Provide the [x, y] coordinate of the cell's center where the given text is located.  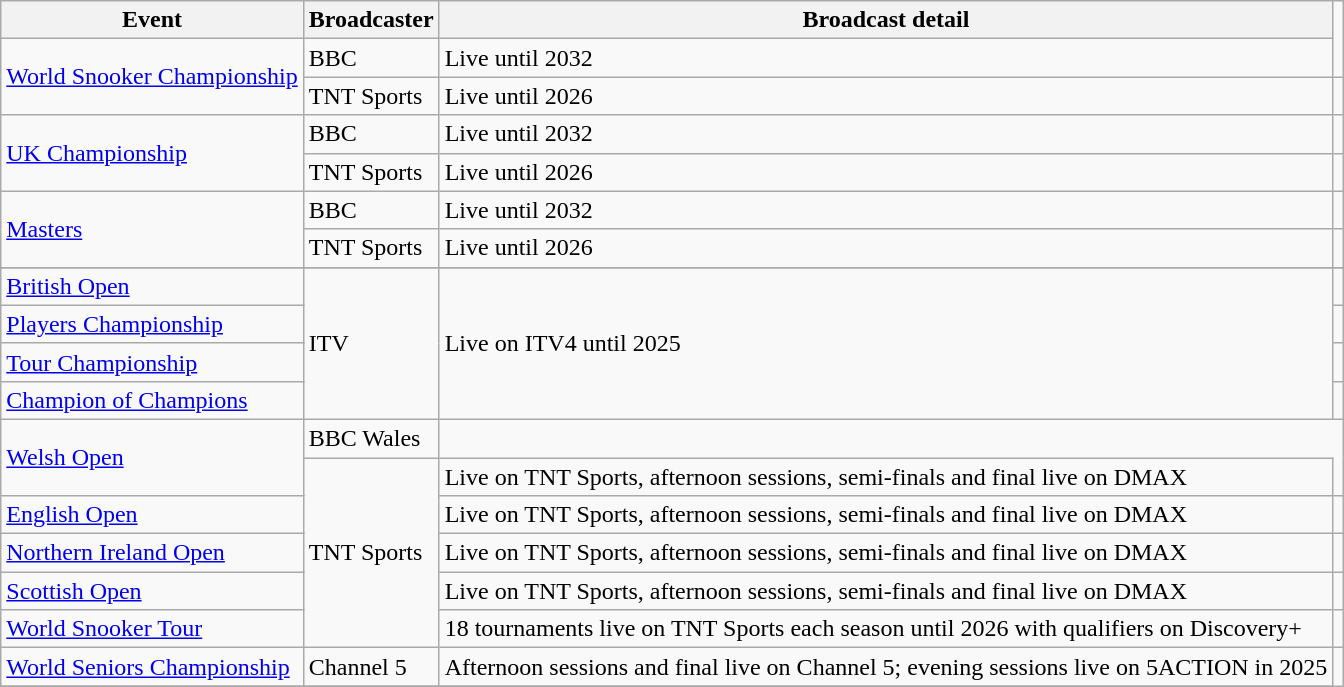
World Snooker Championship [152, 77]
English Open [152, 515]
Welsh Open [152, 457]
BBC Wales [371, 438]
Live on ITV4 until 2025 [886, 343]
Event [152, 20]
ITV [371, 343]
Afternoon sessions and final live on Channel 5; evening sessions live on 5ACTION in 2025 [886, 667]
Tour Championship [152, 362]
Northern Ireland Open [152, 553]
Broadcaster [371, 20]
Channel 5 [371, 667]
Masters [152, 229]
Champion of Champions [152, 400]
Broadcast detail [886, 20]
Scottish Open [152, 591]
Players Championship [152, 324]
World Snooker Tour [152, 629]
18 tournaments live on TNT Sports each season until 2026 with qualifiers on Discovery+ [886, 629]
British Open [152, 286]
World Seniors Championship [152, 667]
UK Championship [152, 153]
